For the text-containing cell, return its midpoint in (X, Y) coordinate format. 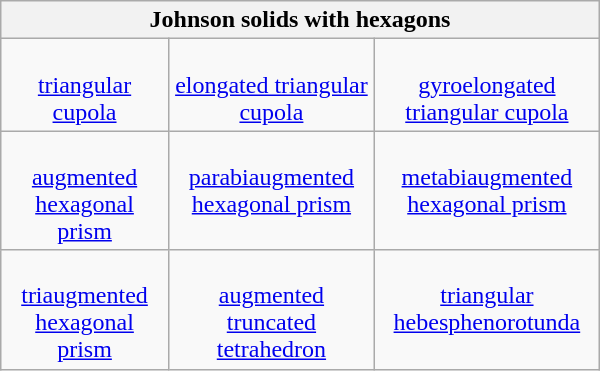
metabiaugmented hexagonal prism (488, 190)
triaugmented hexagonal prism (85, 310)
augmented truncated tetrahedron (271, 310)
augmented hexagonal prism (85, 190)
parabiaugmented hexagonal prism (271, 190)
elongated triangular cupola (271, 85)
triangular hebesphenorotunda (488, 310)
gyroelongated triangular cupola (488, 85)
triangular cupola (85, 85)
Johnson solids with hexagons (300, 20)
